Locate the cell with the specified text and output its (x, y) center coordinate. 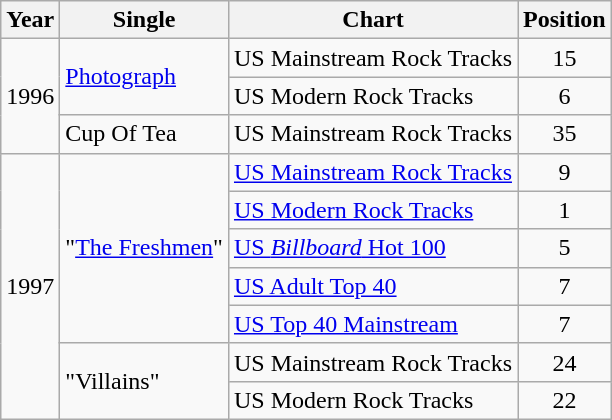
15 (565, 58)
Year (30, 20)
1 (565, 210)
"The Freshmen" (144, 248)
6 (565, 96)
9 (565, 172)
1996 (30, 96)
US Top 40 Mainstream (372, 324)
Single (144, 20)
22 (565, 400)
Photograph (144, 77)
Cup Of Tea (144, 134)
24 (565, 362)
5 (565, 248)
US Billboard Hot 100 (372, 248)
Chart (372, 20)
35 (565, 134)
Position (565, 20)
US Adult Top 40 (372, 286)
"Villains" (144, 381)
1997 (30, 286)
